Locate the cell with the specified text and output its [X, Y] center coordinate. 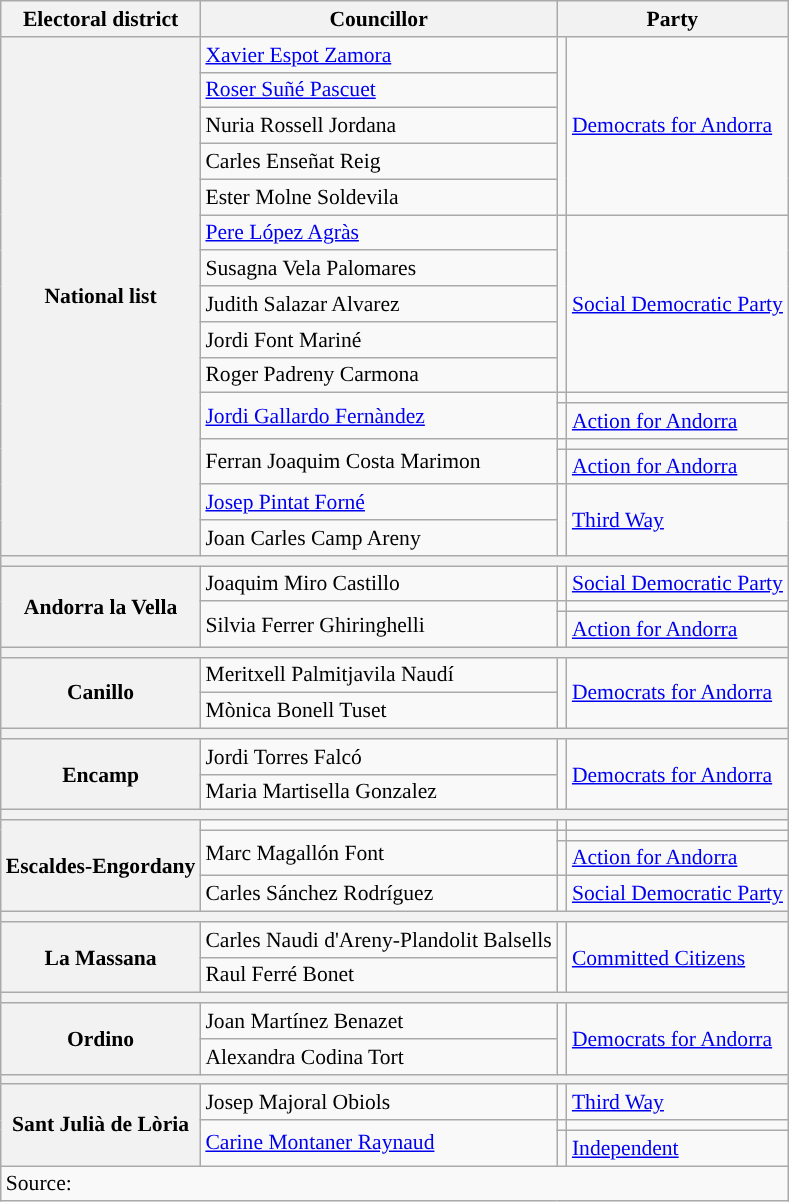
Silvia Ferrer Ghiringhelli [378, 625]
Josep Majoral Obiols [378, 1103]
Maria Martisella Gonzalez [378, 792]
Meritxell Palmitjavila Naudí [378, 675]
Ester Molne Soldevila [378, 197]
Party [672, 19]
Roger Padreny Carmona [378, 375]
Committed Citizens [678, 958]
Jordi Torres Falcó [378, 757]
Roser Suñé Pascuet [378, 90]
Sant Julià de Lòria [101, 1126]
Source: [394, 1184]
Marc Magallón Font [378, 853]
Carles Naudi d'Areny-Plandolit Balsells [378, 940]
Susagna Vela Palomares [378, 269]
Mònica Bonell Tuset [378, 711]
Carine Montaner Raynaud [378, 1143]
Joaquim Miro Castillo [378, 584]
Josep Pintat Forné [378, 503]
Ordino [101, 1038]
Carles Enseñat Reig [378, 162]
Canillo [101, 692]
Ferran Joaquim Costa Marimon [378, 462]
Jordi Gallardo Fernàndez [378, 416]
Electoral district [101, 19]
Encamp [101, 774]
Councillor [378, 19]
Andorra la Vella [101, 606]
Xavier Espot Zamora [378, 55]
La Massana [101, 958]
Escaldes-Engordany [101, 866]
Judith Salazar Alvarez [378, 304]
Pere López Agràs [378, 233]
Joan Martínez Benazet [378, 1021]
Alexandra Codina Tort [378, 1057]
Nuria Rossell Jordana [378, 126]
National list [101, 296]
Raul Ferré Bonet [378, 975]
Joan Carles Camp Areny [378, 538]
Carles Sánchez Rodríguez [378, 894]
Independent [678, 1148]
Jordi Font Mariné [378, 340]
